For the text-containing cell, return its midpoint in (X, Y) coordinate format. 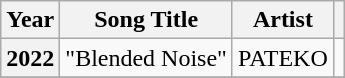
"Blended Noise" (146, 58)
Year (30, 20)
2022 (30, 58)
Song Title (146, 20)
PATEKO (282, 58)
Artist (282, 20)
